Scan for the cell matching the given text and deliver its [x, y] coordinate at center. 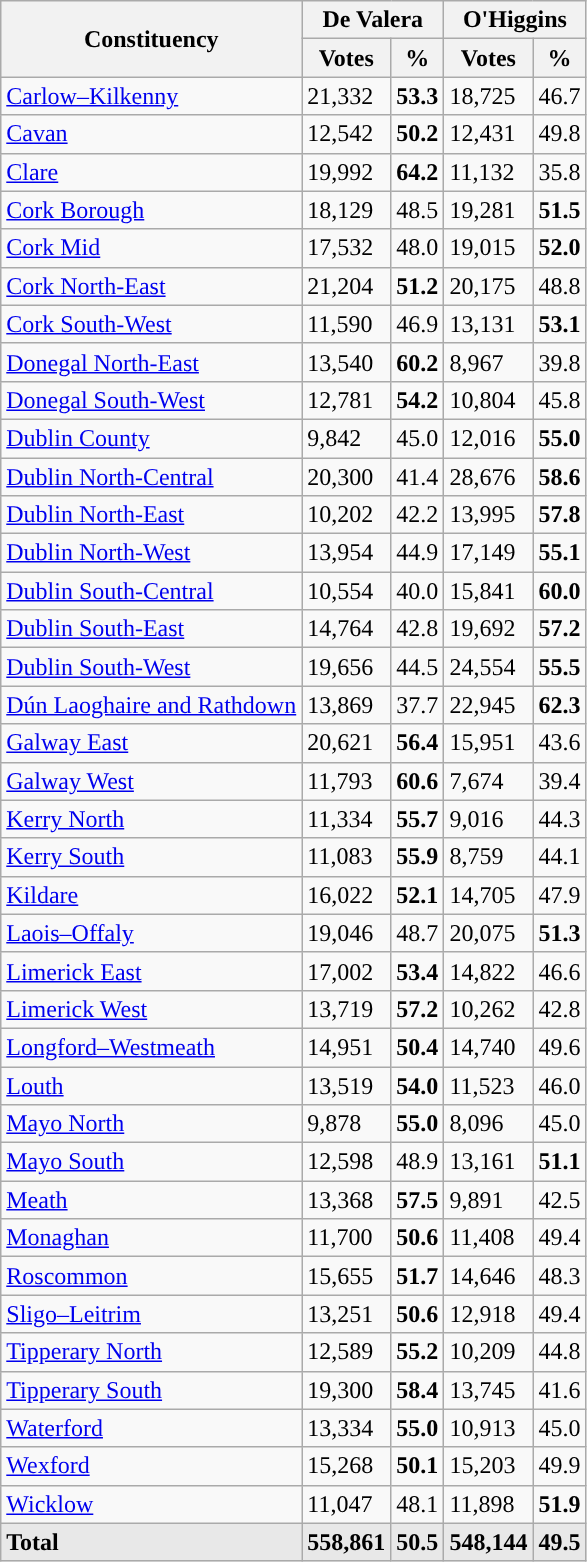
44.1 [560, 857]
11,590 [346, 324]
50.2 [418, 134]
14,822 [488, 971]
558,861 [346, 1542]
Cork South-West [152, 324]
Cork North-East [152, 286]
18,725 [488, 96]
Donegal North-East [152, 362]
13,334 [346, 1428]
Dublin County [152, 438]
9,891 [488, 1200]
49.6 [560, 1047]
28,676 [488, 477]
50.1 [418, 1466]
19,046 [346, 933]
Carlow–Kilkenny [152, 96]
14,951 [346, 1047]
51.2 [418, 286]
Cork Borough [152, 210]
57.5 [418, 1200]
Longford–Westmeath [152, 1047]
48.5 [418, 210]
12,781 [346, 400]
Dublin South-East [152, 629]
51.5 [560, 210]
48.0 [418, 248]
Total [152, 1542]
18,129 [346, 210]
56.4 [418, 743]
39.4 [560, 781]
21,204 [346, 286]
43.6 [560, 743]
Dublin North-East [152, 515]
47.9 [560, 895]
41.6 [560, 1390]
54.0 [418, 1085]
Cavan [152, 134]
19,656 [346, 667]
50.5 [418, 1542]
54.2 [418, 400]
60.2 [418, 362]
55.1 [560, 553]
64.2 [418, 172]
51.1 [560, 1162]
Wicklow [152, 1504]
De Valera [373, 20]
15,203 [488, 1466]
Louth [152, 1085]
51.7 [418, 1276]
49.8 [560, 134]
20,300 [346, 477]
9,016 [488, 819]
Mayo North [152, 1124]
Dún Laoghaire and Rathdown [152, 705]
44.9 [418, 553]
Cork Mid [152, 248]
13,131 [488, 324]
58.4 [418, 1390]
19,300 [346, 1390]
51.9 [560, 1504]
14,705 [488, 895]
46.0 [560, 1085]
53.3 [418, 96]
11,898 [488, 1504]
13,869 [346, 705]
19,992 [346, 172]
7,674 [488, 781]
13,519 [346, 1085]
20,175 [488, 286]
10,554 [346, 591]
10,262 [488, 1009]
Galway West [152, 781]
O'Higgins [515, 20]
Laois–Offaly [152, 933]
Dublin South-Central [152, 591]
60.6 [418, 781]
Dublin South-West [152, 667]
Galway East [152, 743]
44.8 [560, 1352]
Tipperary South [152, 1390]
45.8 [560, 400]
10,913 [488, 1428]
Kildare [152, 895]
Tipperary North [152, 1352]
19,281 [488, 210]
52.0 [560, 248]
37.7 [418, 705]
12,918 [488, 1314]
14,740 [488, 1047]
58.6 [560, 477]
16,022 [346, 895]
Wexford [152, 1466]
12,016 [488, 438]
48.9 [418, 1162]
20,621 [346, 743]
Sligo–Leitrim [152, 1314]
48.3 [560, 1276]
548,144 [488, 1542]
49.5 [560, 1542]
Constituency [152, 39]
Dublin North-Central [152, 477]
42.5 [560, 1200]
11,334 [346, 819]
46.7 [560, 96]
55.5 [560, 667]
55.7 [418, 819]
14,764 [346, 629]
Roscommon [152, 1276]
48.8 [560, 286]
52.1 [418, 895]
10,804 [488, 400]
15,951 [488, 743]
11,700 [346, 1238]
21,332 [346, 96]
11,083 [346, 857]
19,015 [488, 248]
13,995 [488, 515]
41.4 [418, 477]
12,589 [346, 1352]
13,745 [488, 1390]
17,149 [488, 553]
17,002 [346, 971]
60.0 [560, 591]
12,542 [346, 134]
14,646 [488, 1276]
39.8 [560, 362]
13,368 [346, 1200]
Kerry South [152, 857]
13,719 [346, 1009]
13,540 [346, 362]
57.8 [560, 515]
9,842 [346, 438]
46.9 [418, 324]
Limerick West [152, 1009]
44.3 [560, 819]
50.4 [418, 1047]
24,554 [488, 667]
49.9 [560, 1466]
11,408 [488, 1238]
15,841 [488, 591]
55.9 [418, 857]
15,268 [346, 1466]
Limerick East [152, 971]
8,759 [488, 857]
11,132 [488, 172]
10,209 [488, 1352]
53.1 [560, 324]
10,202 [346, 515]
53.4 [418, 971]
55.2 [418, 1352]
13,954 [346, 553]
Waterford [152, 1428]
Donegal South-West [152, 400]
8,096 [488, 1124]
11,793 [346, 781]
9,878 [346, 1124]
35.8 [560, 172]
8,967 [488, 362]
11,523 [488, 1085]
12,431 [488, 134]
13,251 [346, 1314]
19,692 [488, 629]
51.3 [560, 933]
Clare [152, 172]
46.6 [560, 971]
12,598 [346, 1162]
Mayo South [152, 1162]
44.5 [418, 667]
13,161 [488, 1162]
40.0 [418, 591]
17,532 [346, 248]
Monaghan [152, 1238]
42.2 [418, 515]
20,075 [488, 933]
Dublin North-West [152, 553]
48.1 [418, 1504]
62.3 [560, 705]
11,047 [346, 1504]
Kerry North [152, 819]
22,945 [488, 705]
Meath [152, 1200]
15,655 [346, 1276]
48.7 [418, 933]
